Scan for the cell matching the given text and deliver its (X, Y) coordinate at center. 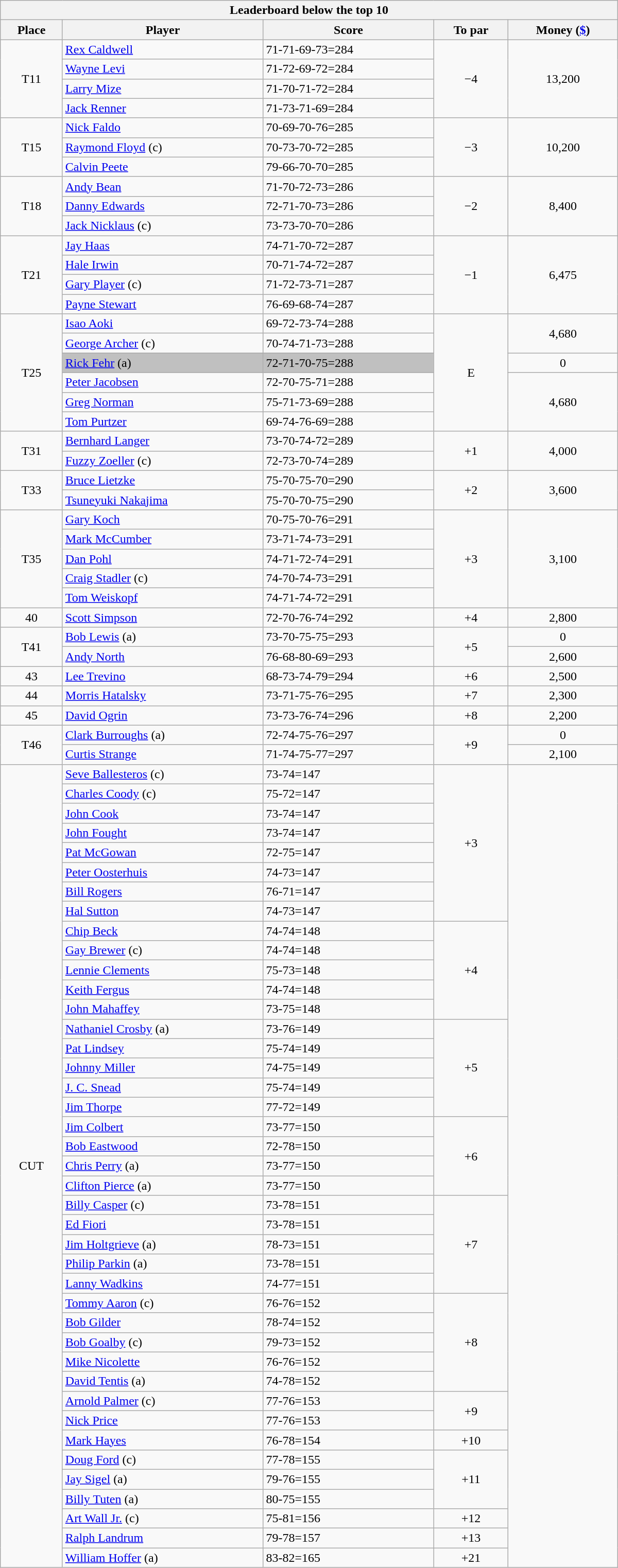
73-71-75-76=295 (348, 696)
Wayne Levi (163, 69)
Art Wall Jr. (c) (163, 1519)
Chris Perry (a) (163, 1166)
76-78=154 (348, 1440)
75-70-75-70=290 (348, 480)
J. C. Snead (163, 1087)
6,475 (563, 275)
Billy Casper (c) (163, 1205)
Raymond Floyd (c) (163, 147)
74-70-74-73=291 (348, 578)
Gary Player (c) (163, 285)
Bob Goalby (c) (163, 1342)
+13 (471, 1538)
68-73-74-79=294 (348, 676)
71-74-75-77=297 (348, 754)
Danny Edwards (163, 206)
Mark McCumber (163, 539)
Tsuneyuki Nakajima (163, 500)
Scott Simpson (163, 618)
Dan Pohl (163, 558)
Nick Price (163, 1420)
Lennie Clements (163, 970)
Lanny Wadkins (163, 1283)
Jay Haas (163, 245)
43 (32, 676)
+11 (471, 1479)
45 (32, 715)
David Tentis (a) (163, 1381)
75-71-73-69=288 (348, 402)
Bob Eastwood (163, 1146)
Calvin Peete (163, 167)
Pat McGowan (163, 852)
Ed Fiori (163, 1225)
83-82=165 (348, 1558)
Fuzzy Zoeller (c) (163, 461)
70-75-70-76=291 (348, 519)
Place (32, 30)
Rick Fehr (a) (163, 363)
Jim Thorpe (163, 1107)
72-71-70-73=286 (348, 206)
Jack Nicklaus (c) (163, 225)
+21 (471, 1558)
T25 (32, 373)
David Ogrin (163, 715)
69-72-73-74=288 (348, 324)
Leaderboard below the top 10 (309, 10)
Lee Trevino (163, 676)
76-68-80-69=293 (348, 657)
72-73-70-74=289 (348, 461)
72-70-75-71=288 (348, 382)
John Fought (163, 833)
Bob Lewis (a) (163, 637)
Tommy Aaron (c) (163, 1303)
Greg Norman (163, 402)
69-74-76-69=288 (348, 421)
44 (32, 696)
−4 (471, 79)
Gay Brewer (c) (163, 950)
73-71-74-73=291 (348, 539)
Craig Stadler (c) (163, 578)
−2 (471, 206)
73-70-74-72=289 (348, 441)
73-70-75-75=293 (348, 637)
75-70-70-75=290 (348, 500)
Hale Irwin (163, 265)
Andy North (163, 657)
Jay Sigel (a) (163, 1479)
75-73=148 (348, 970)
Hal Sutton (163, 911)
8,400 (563, 206)
75-72=147 (348, 794)
T21 (32, 275)
40 (32, 618)
Tom Purtzer (163, 421)
Jack Renner (163, 108)
73-73-70-70=286 (348, 225)
74-71-72-74=291 (348, 558)
T46 (32, 745)
71-72-69-72=284 (348, 69)
Ralph Landrum (163, 1538)
70-73-70-72=285 (348, 147)
Money ($) (563, 30)
John Mahaffey (163, 1009)
Philip Parkin (a) (163, 1264)
3,600 (563, 490)
74-75=149 (348, 1068)
79-78=157 (348, 1538)
2,200 (563, 715)
+2 (471, 490)
Seve Ballesteros (c) (163, 774)
+1 (471, 451)
78-73=151 (348, 1244)
Chip Beck (163, 931)
Keith Fergus (163, 990)
73-76=149 (348, 1029)
Isao Aoki (163, 324)
2,300 (563, 696)
76-71=147 (348, 892)
Andy Bean (163, 186)
T41 (32, 647)
73-75=148 (348, 1009)
Larry Mize (163, 89)
73-73-76-74=296 (348, 715)
2,100 (563, 754)
Clifton Pierce (a) (163, 1185)
2,600 (563, 657)
T35 (32, 558)
78-74=152 (348, 1323)
4,000 (563, 451)
72-78=150 (348, 1146)
Bruce Lietzke (163, 480)
71-73-71-69=284 (348, 108)
71-70-72-73=286 (348, 186)
T33 (32, 490)
Rex Caldwell (163, 49)
72-75=147 (348, 852)
Bernhard Langer (163, 441)
Mike Nicolette (163, 1362)
T11 (32, 79)
E (471, 373)
William Hoffer (a) (163, 1558)
+12 (471, 1519)
Pat Lindsey (163, 1048)
Nick Faldo (163, 128)
−3 (471, 147)
79-76=155 (348, 1479)
Bob Gilder (163, 1323)
72-71-70-75=288 (348, 363)
75-81=156 (348, 1519)
+10 (471, 1440)
CUT (32, 1166)
77-78=155 (348, 1459)
74-71-70-72=287 (348, 245)
3,100 (563, 558)
Peter Oosterhuis (163, 872)
80-75=155 (348, 1499)
Payne Stewart (163, 304)
Billy Tuten (a) (163, 1499)
76-69-68-74=287 (348, 304)
10,200 (563, 147)
74-78=152 (348, 1381)
71-72-73-71=287 (348, 285)
Arnold Palmer (c) (163, 1401)
Mark Hayes (163, 1440)
79-73=152 (348, 1342)
Peter Jacobsen (163, 382)
Jim Colbert (163, 1126)
T18 (32, 206)
To par (471, 30)
74-77=151 (348, 1283)
John Cook (163, 813)
2,500 (563, 676)
71-70-71-72=284 (348, 89)
74-71-74-72=291 (348, 598)
T31 (32, 451)
Bill Rogers (163, 892)
71-71-69-73=284 (348, 49)
Morris Hatalsky (163, 696)
Curtis Strange (163, 754)
70-69-70-76=285 (348, 128)
13,200 (563, 79)
Score (348, 30)
Nathaniel Crosby (a) (163, 1029)
T15 (32, 147)
72-74-75-76=297 (348, 735)
2,800 (563, 618)
77-72=149 (348, 1107)
Charles Coody (c) (163, 794)
Jim Holtgrieve (a) (163, 1244)
70-74-71-73=288 (348, 343)
Johnny Miller (163, 1068)
Player (163, 30)
Gary Koch (163, 519)
Tom Weiskopf (163, 598)
−1 (471, 275)
72-70-76-74=292 (348, 618)
George Archer (c) (163, 343)
Doug Ford (c) (163, 1459)
79-66-70-70=285 (348, 167)
70-71-74-72=287 (348, 265)
Clark Burroughs (a) (163, 735)
